Locate the cell with the specified text and output its (x, y) center coordinate. 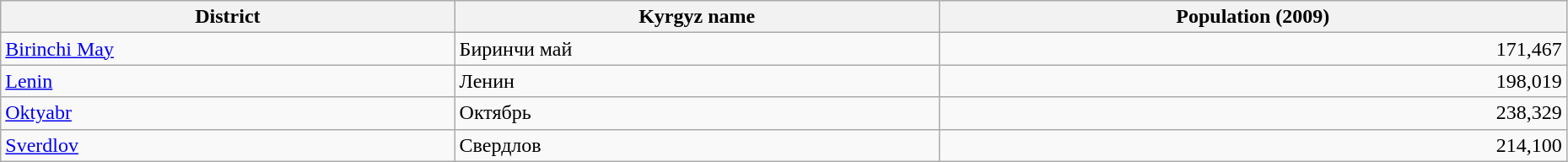
District (228, 17)
214,100 (1253, 145)
171,467 (1253, 49)
Birinchi May (228, 49)
198,019 (1253, 81)
Kyrgyz name (697, 17)
Oktyabr (228, 113)
Ленин (697, 81)
Lenin (228, 81)
Биринчи май (697, 49)
Population (2009) (1253, 17)
Октябрь (697, 113)
Sverdlov (228, 145)
Свердлов (697, 145)
238,329 (1253, 113)
